Capture the cell that displays the provided text and extract its [X, Y] central coordinate. 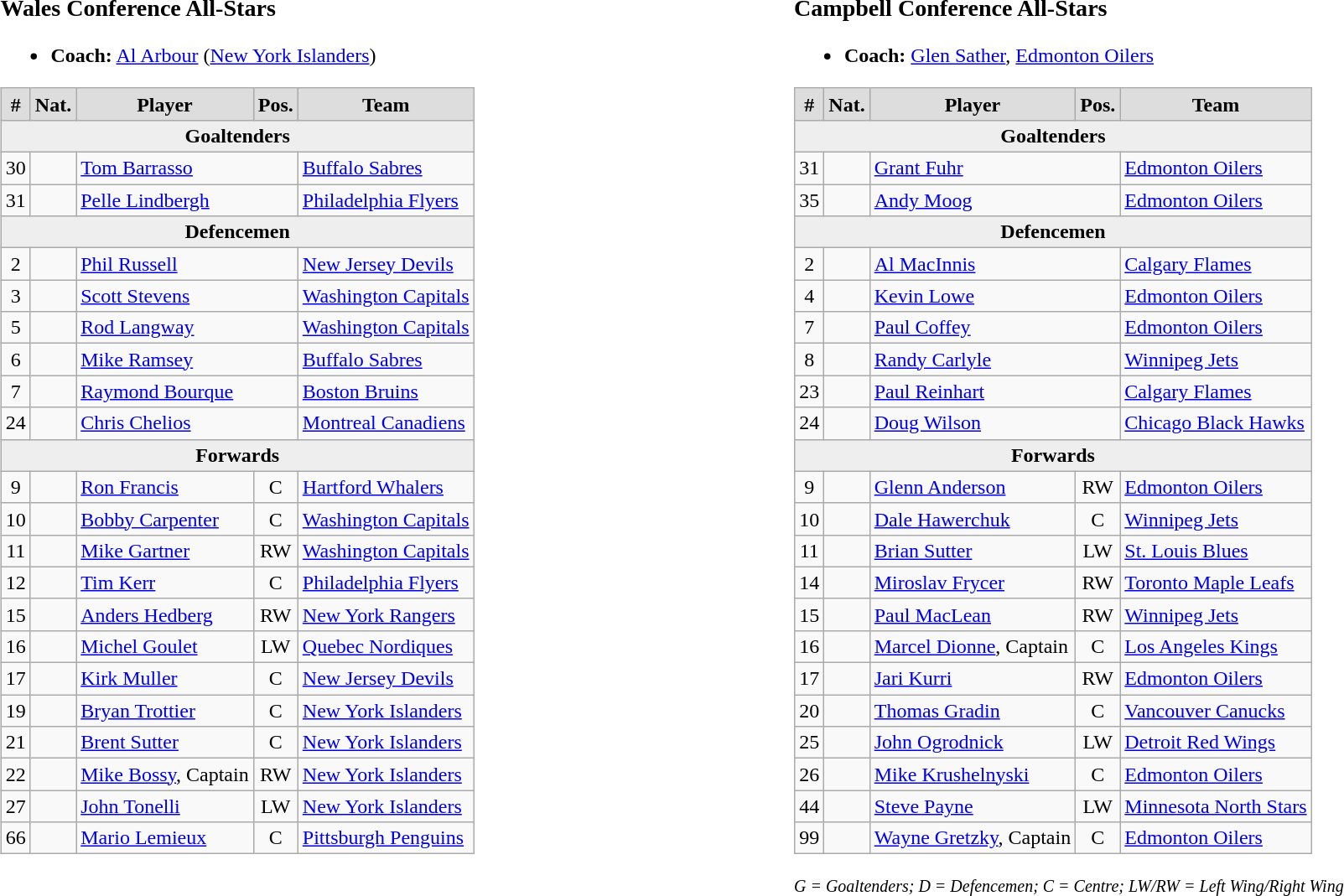
Tim Kerr [165, 583]
12 [15, 583]
44 [810, 806]
25 [810, 743]
30 [15, 168]
3 [15, 296]
Brent Sutter [165, 743]
35 [810, 200]
Mario Lemieux [165, 838]
4 [810, 296]
Chicago Black Hawks [1216, 423]
Andy Moog [994, 200]
Dale Hawerchuk [973, 519]
Pelle Lindbergh [188, 200]
Toronto Maple Leafs [1216, 583]
26 [810, 774]
Hartford Whalers [386, 487]
Rod Langway [188, 328]
Brian Sutter [973, 551]
Marcel Dionne, Captain [973, 646]
Montreal Canadiens [386, 423]
20 [810, 711]
Mike Gartner [165, 551]
8 [810, 360]
Michel Goulet [165, 646]
Raymond Bourque [188, 391]
John Ogrodnick [973, 743]
Jari Kurri [973, 679]
Steve Payne [973, 806]
Mike Bossy, Captain [165, 774]
Pittsburgh Penguins [386, 838]
Bryan Trottier [165, 711]
Randy Carlyle [994, 360]
Grant Fuhr [994, 168]
Glenn Anderson [973, 487]
27 [15, 806]
Mike Krushelnyski [973, 774]
Detroit Red Wings [1216, 743]
Al MacInnis [994, 264]
5 [15, 328]
Boston Bruins [386, 391]
Paul MacLean [973, 614]
Vancouver Canucks [1216, 711]
Miroslav Frycer [973, 583]
Los Angeles Kings [1216, 646]
Paul Coffey [994, 328]
Phil Russell [188, 264]
Mike Ramsey [188, 360]
99 [810, 838]
Chris Chelios [188, 423]
Quebec Nordiques [386, 646]
19 [15, 711]
Thomas Gradin [973, 711]
Anders Hedberg [165, 614]
Ron Francis [165, 487]
22 [15, 774]
14 [810, 583]
Paul Reinhart [994, 391]
Kevin Lowe [994, 296]
Tom Barrasso [188, 168]
Wayne Gretzky, Captain [973, 838]
Doug Wilson [994, 423]
St. Louis Blues [1216, 551]
6 [15, 360]
John Tonelli [165, 806]
Kirk Muller [165, 679]
21 [15, 743]
Minnesota North Stars [1216, 806]
Bobby Carpenter [165, 519]
66 [15, 838]
New York Rangers [386, 614]
Scott Stevens [188, 296]
23 [810, 391]
